From the cell containing the given text, extract its center point as [x, y] coordinate. 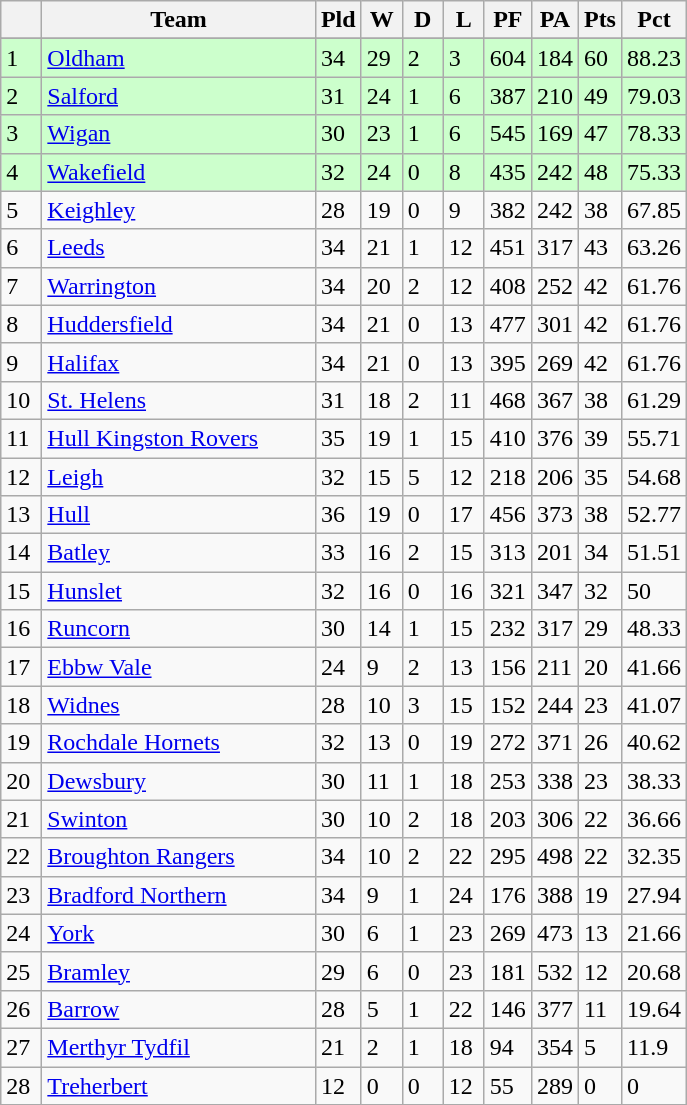
210 [554, 96]
Rochdale Hornets [179, 743]
36 [338, 515]
604 [508, 58]
371 [554, 743]
272 [508, 743]
36.66 [654, 819]
4 [22, 172]
232 [508, 629]
Leeds [179, 248]
32.35 [654, 857]
11.9 [654, 1047]
St. Helens [179, 400]
PA [554, 20]
43 [600, 248]
338 [554, 781]
33 [338, 553]
244 [554, 705]
Huddersfield [179, 324]
51.51 [654, 553]
York [179, 933]
Hunslet [179, 591]
39 [600, 438]
382 [508, 210]
Salford [179, 96]
Broughton Rangers [179, 857]
Runcorn [179, 629]
388 [554, 895]
19.64 [654, 1009]
50 [654, 591]
20.68 [654, 971]
395 [508, 362]
387 [508, 96]
Pld [338, 20]
75.33 [654, 172]
347 [554, 591]
376 [554, 438]
146 [508, 1009]
49 [600, 96]
40.62 [654, 743]
Barrow [179, 1009]
468 [508, 400]
477 [508, 324]
Wigan [179, 134]
55 [508, 1085]
435 [508, 172]
253 [508, 781]
313 [508, 553]
410 [508, 438]
Keighley [179, 210]
545 [508, 134]
L [464, 20]
289 [554, 1085]
Bramley [179, 971]
Batley [179, 553]
451 [508, 248]
367 [554, 400]
Widnes [179, 705]
156 [508, 667]
55.71 [654, 438]
377 [554, 1009]
211 [554, 667]
Hull Kingston Rovers [179, 438]
306 [554, 819]
295 [508, 857]
94 [508, 1047]
181 [508, 971]
63.26 [654, 248]
203 [508, 819]
Warrington [179, 286]
354 [554, 1047]
W [382, 20]
79.03 [654, 96]
Bradford Northern [179, 895]
7 [22, 286]
206 [554, 477]
Merthyr Tydfil [179, 1047]
169 [554, 134]
27 [22, 1047]
Oldham [179, 58]
252 [554, 286]
152 [508, 705]
61.29 [654, 400]
532 [554, 971]
301 [554, 324]
D [422, 20]
184 [554, 58]
78.33 [654, 134]
88.23 [654, 58]
Ebbw Vale [179, 667]
218 [508, 477]
41.66 [654, 667]
473 [554, 933]
21.66 [654, 933]
Team [179, 20]
67.85 [654, 210]
408 [508, 286]
PF [508, 20]
25 [22, 971]
48 [600, 172]
201 [554, 553]
38.33 [654, 781]
54.68 [654, 477]
47 [600, 134]
373 [554, 515]
Pct [654, 20]
Pts [600, 20]
Halifax [179, 362]
321 [508, 591]
176 [508, 895]
48.33 [654, 629]
Swinton [179, 819]
498 [554, 857]
60 [600, 58]
27.94 [654, 895]
Leigh [179, 477]
52.77 [654, 515]
Hull [179, 515]
Dewsbury [179, 781]
Treherbert [179, 1085]
456 [508, 515]
41.07 [654, 705]
Wakefield [179, 172]
